From the cell containing the given text, extract its center point as [x, y] coordinate. 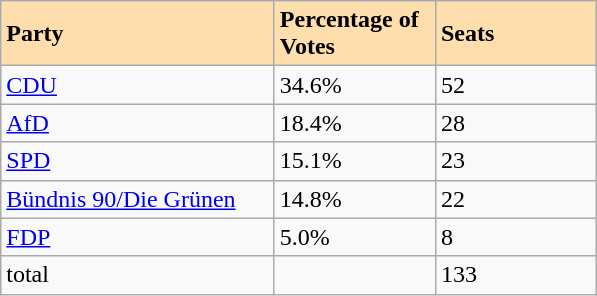
FDP [138, 237]
52 [516, 85]
14.8% [354, 199]
18.4% [354, 123]
22 [516, 199]
28 [516, 123]
Party [138, 34]
SPD [138, 161]
34.6% [354, 85]
total [138, 275]
133 [516, 275]
15.1% [354, 161]
Seats [516, 34]
23 [516, 161]
Bündnis 90/Die Grünen [138, 199]
Percentage of Votes [354, 34]
5.0% [354, 237]
CDU [138, 85]
8 [516, 237]
AfD [138, 123]
